Identify which cell holds the provided text, then report its [x, y] central coordinate. 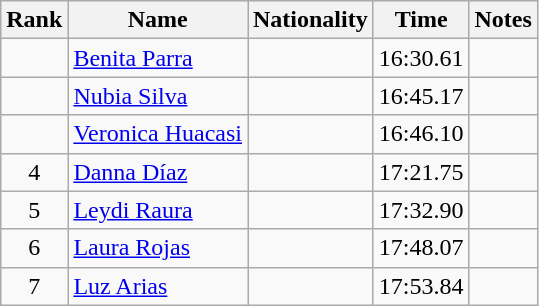
Name [158, 20]
6 [34, 248]
16:30.61 [421, 58]
17:53.84 [421, 286]
Luz Arias [158, 286]
Danna Díaz [158, 172]
17:48.07 [421, 248]
4 [34, 172]
7 [34, 286]
16:45.17 [421, 96]
Nationality [311, 20]
Leydi Raura [158, 210]
Veronica Huacasi [158, 134]
Benita Parra [158, 58]
Notes [503, 20]
Laura Rojas [158, 248]
17:32.90 [421, 210]
Rank [34, 20]
5 [34, 210]
17:21.75 [421, 172]
Time [421, 20]
Nubia Silva [158, 96]
16:46.10 [421, 134]
